Provide the [x, y] coordinate of the cell's center where the given text is located.  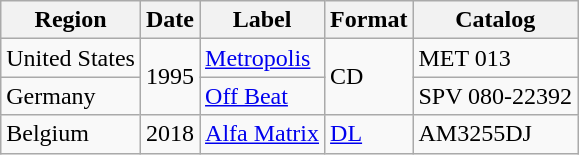
Germany [71, 96]
Alfa Matrix [262, 134]
1995 [170, 77]
Date [170, 20]
Belgium [71, 134]
United States [71, 58]
SPV 080-22392 [496, 96]
Region [71, 20]
Metropolis [262, 58]
CD [369, 77]
AM3255DJ [496, 134]
MET 013 [496, 58]
Format [369, 20]
Off Beat [262, 96]
Catalog [496, 20]
DL [369, 134]
2018 [170, 134]
Label [262, 20]
